Search for the cell housing the specified text and yield its [x, y] center coordinate. 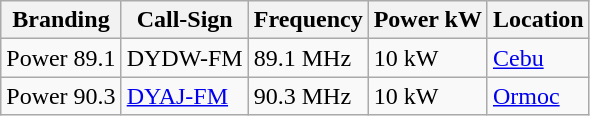
DYDW-FM [184, 58]
Power 89.1 [61, 58]
90.3 MHz [308, 96]
Power 90.3 [61, 96]
Cebu [538, 58]
Ormoc [538, 96]
Frequency [308, 20]
89.1 MHz [308, 58]
Branding [61, 20]
DYAJ-FM [184, 96]
Call-Sign [184, 20]
Power kW [428, 20]
Location [538, 20]
